Extract the (x, y) coordinate from the center of the cell holding the provided text.  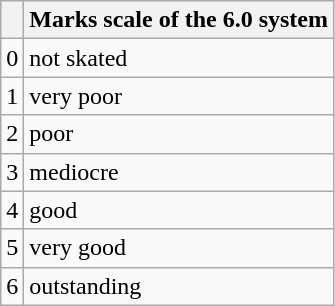
not skated (179, 58)
very good (179, 248)
3 (12, 172)
good (179, 210)
6 (12, 286)
4 (12, 210)
outstanding (179, 286)
1 (12, 96)
mediocre (179, 172)
2 (12, 134)
very poor (179, 96)
5 (12, 248)
0 (12, 58)
poor (179, 134)
Marks scale of the 6.0 system (179, 20)
